Determine the [X, Y] coordinate at the center of the cell enclosing the given text.  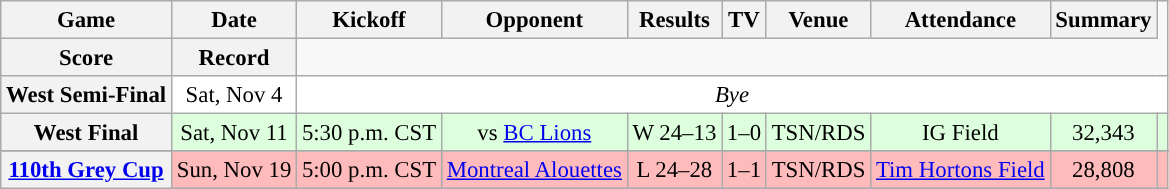
Sat, Nov 11 [234, 133]
W 24–13 [674, 133]
1–1 [744, 170]
Venue [818, 20]
32,343 [1104, 133]
Bye [732, 95]
Summary [1104, 20]
110th Grey Cup [86, 170]
vs BC Lions [534, 133]
West Final [86, 133]
1–0 [744, 133]
5:00 p.m. CST [370, 170]
Attendance [960, 20]
28,808 [1104, 170]
IG Field [960, 133]
Montreal Alouettes [534, 170]
Record [234, 58]
Tim Hortons Field [960, 170]
Opponent [534, 20]
Game [86, 20]
Sun, Nov 19 [234, 170]
TV [744, 20]
L 24–28 [674, 170]
Kickoff [370, 20]
West Semi-Final [86, 95]
5:30 p.m. CST [370, 133]
Sat, Nov 4 [234, 95]
Score [86, 58]
Date [234, 20]
Results [674, 20]
